From the cell containing the given text, extract its center point as [X, Y] coordinate. 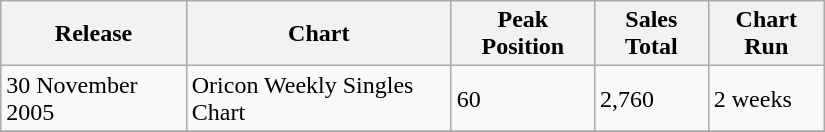
Release [94, 34]
Peak Position [522, 34]
2 weeks [766, 98]
Oricon Weekly Singles Chart [318, 98]
Sales Total [651, 34]
2,760 [651, 98]
60 [522, 98]
30 November 2005 [94, 98]
Chart [318, 34]
Chart Run [766, 34]
